Scan for the cell matching the given text and deliver its [X, Y] coordinate at center. 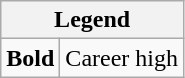
Legend [92, 20]
Career high [122, 58]
Bold [30, 58]
